Extract the [x, y] coordinate from the center of the cell holding the provided text.  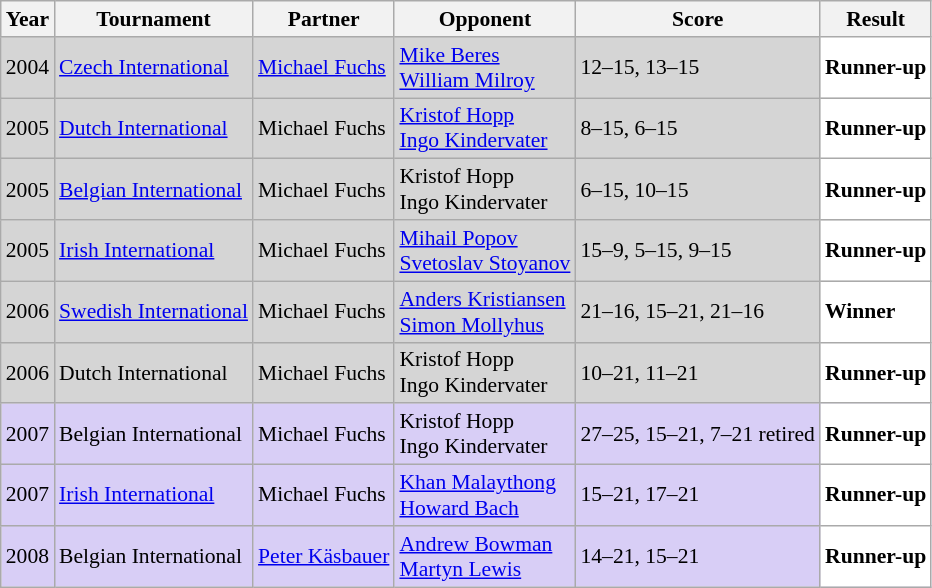
27–25, 15–21, 7–21 retired [698, 434]
Result [876, 19]
Winner [876, 312]
8–15, 6–15 [698, 128]
Andrew Bowman Martyn Lewis [484, 556]
12–15, 13–15 [698, 68]
Khan Malaythong Howard Bach [484, 496]
2004 [28, 68]
Opponent [484, 19]
Mihail Popov Svetoslav Stoyanov [484, 250]
14–21, 15–21 [698, 556]
Swedish International [154, 312]
Year [28, 19]
10–21, 11–21 [698, 372]
15–21, 17–21 [698, 496]
Score [698, 19]
Partner [324, 19]
2008 [28, 556]
Mike Beres William Milroy [484, 68]
Peter Käsbauer [324, 556]
Tournament [154, 19]
15–9, 5–15, 9–15 [698, 250]
6–15, 10–15 [698, 190]
Czech International [154, 68]
Anders Kristiansen Simon Mollyhus [484, 312]
21–16, 15–21, 21–16 [698, 312]
